Find where the given text appears and provide that cell's center as [X, Y] coordinate. 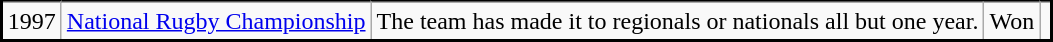
1997 [32, 22]
Won [1012, 22]
National Rugby Championship [216, 22]
The team has made it to regionals or nationals all but one year. [678, 22]
